For the text-containing cell, return its midpoint in [X, Y] coordinate format. 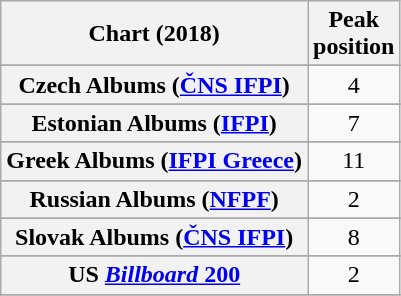
11 [354, 161]
US Billboard 200 [154, 275]
Estonian Albums (IFPI) [154, 123]
Russian Albums (NFPF) [154, 199]
Peak position [354, 34]
Chart (2018) [154, 34]
Slovak Albums (ČNS IFPI) [154, 237]
4 [354, 85]
8 [354, 237]
7 [354, 123]
Czech Albums (ČNS IFPI) [154, 85]
Greek Albums (IFPI Greece) [154, 161]
